From the cell containing the given text, extract its center point as [X, Y] coordinate. 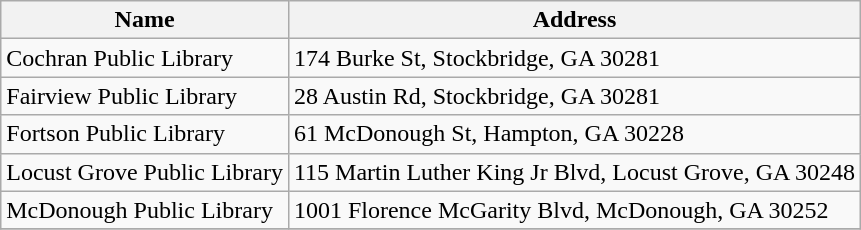
Cochran Public Library [145, 58]
Address [574, 20]
Locust Grove Public Library [145, 172]
1001 Florence McGarity Blvd, McDonough, GA 30252 [574, 210]
Name [145, 20]
115 Martin Luther King Jr Blvd, Locust Grove, GA 30248 [574, 172]
Fairview Public Library [145, 96]
174 Burke St, Stockbridge, GA 30281 [574, 58]
61 McDonough St, Hampton, GA 30228 [574, 134]
McDonough Public Library [145, 210]
28 Austin Rd, Stockbridge, GA 30281 [574, 96]
Fortson Public Library [145, 134]
